Detect which cell encompasses the target text, then output its [X, Y] center coordinate. 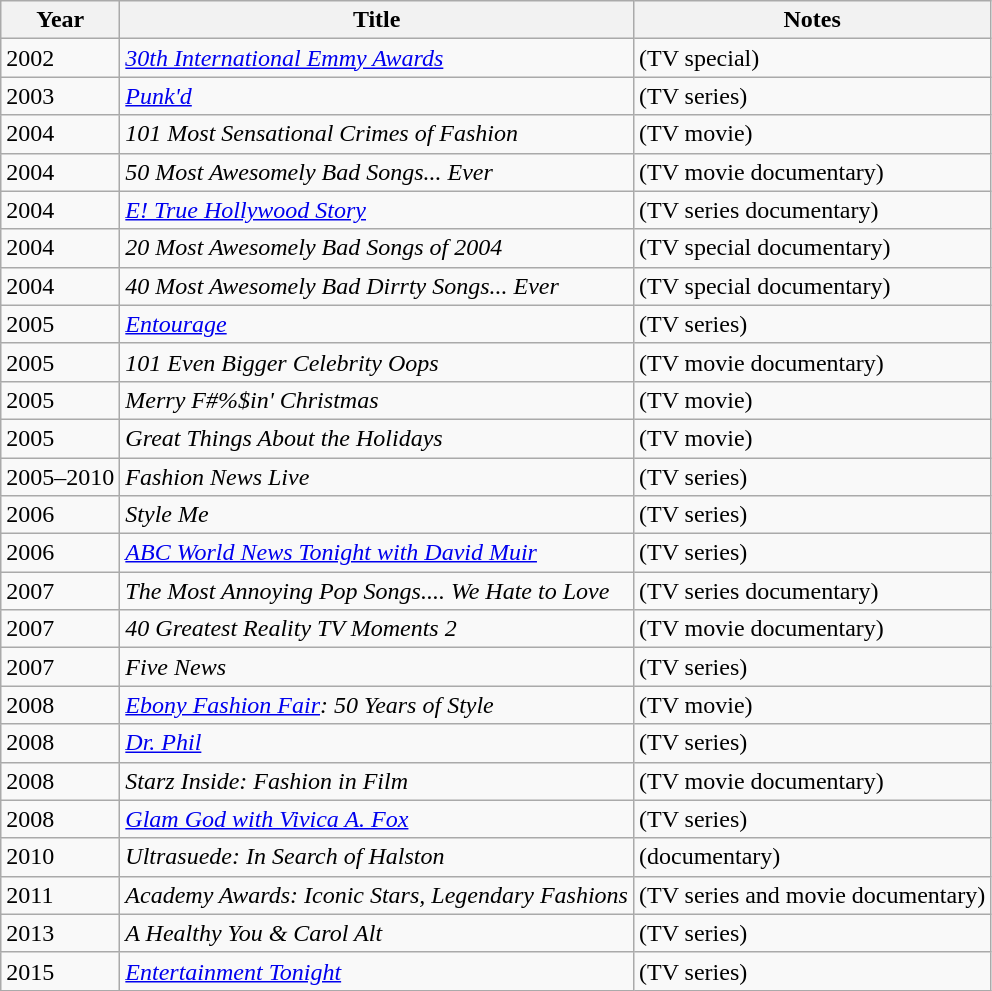
Starz Inside: Fashion in Film [377, 781]
2015 [60, 971]
2005–2010 [60, 477]
Ebony Fashion Fair: 50 Years of Style [377, 705]
ABC World News Tonight with David Muir [377, 553]
2002 [60, 58]
101 Even Bigger Celebrity Oops [377, 362]
A Healthy You & Carol Alt [377, 933]
Style Me [377, 515]
Year [60, 20]
2010 [60, 857]
Notes [812, 20]
(TV series and movie documentary) [812, 895]
Great Things About the Holidays [377, 438]
Entourage [377, 324]
Fashion News Live [377, 477]
Ultrasuede: In Search of Halston [377, 857]
2013 [60, 933]
50 Most Awesomely Bad Songs... Ever [377, 172]
(documentary) [812, 857]
Academy Awards: Iconic Stars, Legendary Fashions [377, 895]
2003 [60, 96]
Title [377, 20]
The Most Annoying Pop Songs.... We Hate to Love [377, 591]
Punk'd [377, 96]
40 Most Awesomely Bad Dirrty Songs... Ever [377, 286]
20 Most Awesomely Bad Songs of 2004 [377, 248]
40 Greatest Reality TV Moments 2 [377, 629]
2011 [60, 895]
E! True Hollywood Story [377, 210]
(TV special) [812, 58]
30th International Emmy Awards [377, 58]
Entertainment Tonight [377, 971]
Merry F#%$in' Christmas [377, 400]
Glam God with Vivica A. Fox [377, 819]
Dr. Phil [377, 743]
101 Most Sensational Crimes of Fashion [377, 134]
Five News [377, 667]
